Output the [x, y] coordinate of the center of the cell containing the given text.  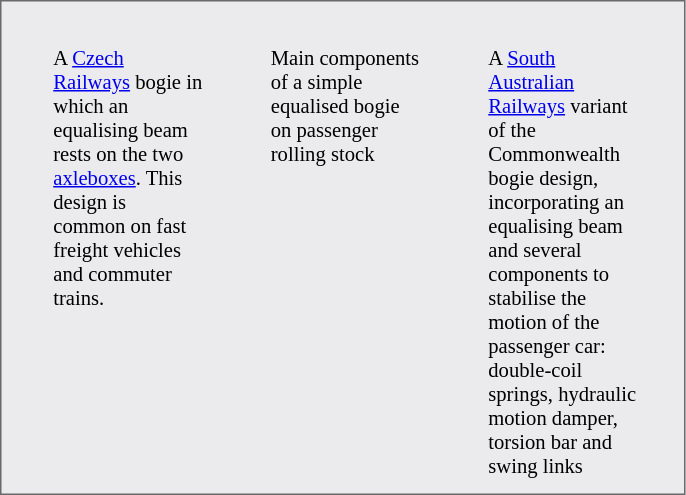
A Czech Railways bogie in which an equalising beam rests on the two axleboxes. This design is common on fast freight vehicles and commuter trains. [128, 263]
Main components of a simple equalised bogie on passenger rolling stock [346, 263]
